Capture the cell that displays the provided text and extract its (X, Y) central coordinate. 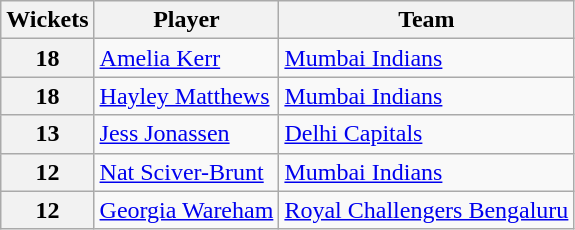
Team (426, 20)
Player (186, 20)
Nat Sciver-Brunt (186, 172)
Hayley Matthews (186, 96)
Jess Jonassen (186, 134)
Amelia Kerr (186, 58)
Royal Challengers Bengaluru (426, 210)
13 (48, 134)
Wickets (48, 20)
Delhi Capitals (426, 134)
Georgia Wareham (186, 210)
